Return (x, y) of the center of cell containing provided text 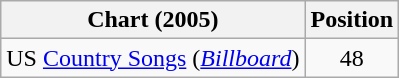
Chart (2005) (153, 20)
48 (352, 58)
US Country Songs (Billboard) (153, 58)
Position (352, 20)
